Pinpoint the cell where the given text exists, returning its [x, y] midpoint coordinate. 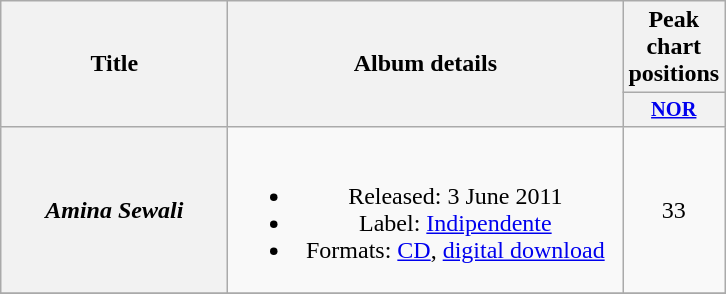
Title [114, 64]
Released: 3 June 2011Label: IndipendenteFormats: CD, digital download [426, 210]
Album details [426, 64]
NOR [674, 110]
Peak chart positions [674, 47]
33 [674, 210]
Amina Sewali [114, 210]
